For the text-containing cell, return its midpoint in [x, y] coordinate format. 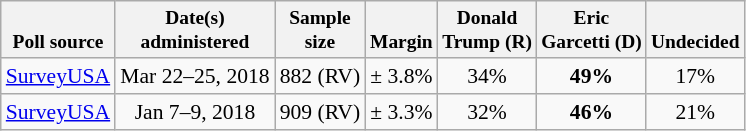
46% [592, 112]
909 (RV) [320, 112]
Samplesize [320, 30]
Margin [401, 30]
Mar 22–25, 2018 [194, 76]
± 3.3% [401, 112]
32% [488, 112]
Jan 7–9, 2018 [194, 112]
Date(s)administered [194, 30]
± 3.8% [401, 76]
Poll source [58, 30]
17% [695, 76]
49% [592, 76]
EricGarcetti (D) [592, 30]
DonaldTrump (R) [488, 30]
Undecided [695, 30]
34% [488, 76]
882 (RV) [320, 76]
21% [695, 112]
